Identify which cell holds the provided text, then report its (x, y) central coordinate. 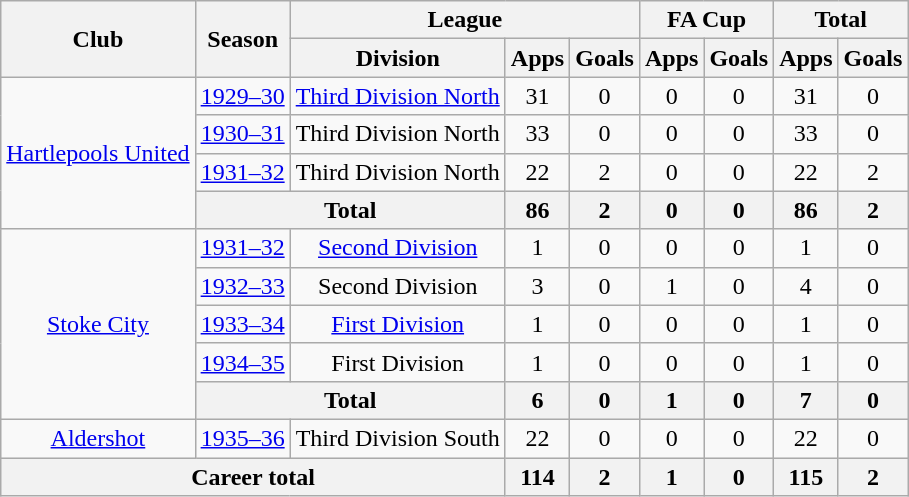
Season (242, 39)
Aldershot (98, 438)
6 (537, 400)
7 (806, 400)
1934–35 (242, 362)
Club (98, 39)
Third Division South (398, 438)
4 (806, 286)
Hartlepools United (98, 153)
Division (398, 58)
Career total (254, 477)
3 (537, 286)
1929–30 (242, 96)
1935–36 (242, 438)
114 (537, 477)
1933–34 (242, 324)
1930–31 (242, 134)
FA Cup (706, 20)
Stoke City (98, 324)
League (464, 20)
1932–33 (242, 286)
115 (806, 477)
